Extract the [x, y] coordinate from the center of the cell holding the provided text.  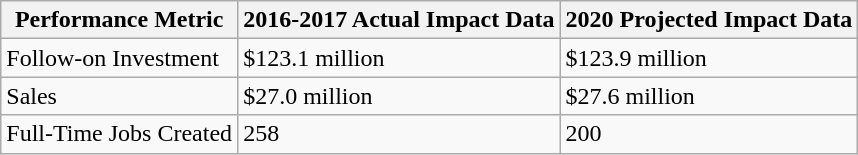
258 [399, 134]
2020 Projected Impact Data [709, 20]
Sales [120, 96]
$123.1 million [399, 58]
Full-Time Jobs Created [120, 134]
200 [709, 134]
$27.0 million [399, 96]
Performance Metric [120, 20]
$27.6 million [709, 96]
2016-2017 Actual Impact Data [399, 20]
$123.9 million [709, 58]
Follow-on Investment [120, 58]
